Provide the [X, Y] coordinate of the cell's center where the given text is located.  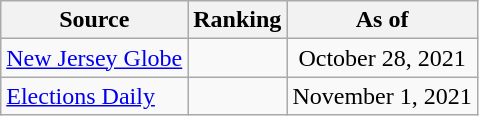
November 1, 2021 [382, 96]
New Jersey Globe [94, 58]
As of [382, 20]
Elections Daily [94, 96]
Source [94, 20]
Ranking [238, 20]
October 28, 2021 [382, 58]
